Identify which cell holds the provided text, then report its [X, Y] central coordinate. 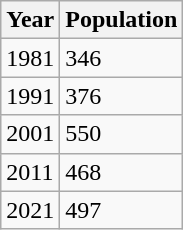
Year [30, 20]
2021 [30, 210]
376 [122, 96]
497 [122, 210]
Population [122, 20]
2011 [30, 172]
468 [122, 172]
550 [122, 134]
346 [122, 58]
2001 [30, 134]
1981 [30, 58]
1991 [30, 96]
